Determine the [x, y] coordinate at the center of the cell enclosing the given text.  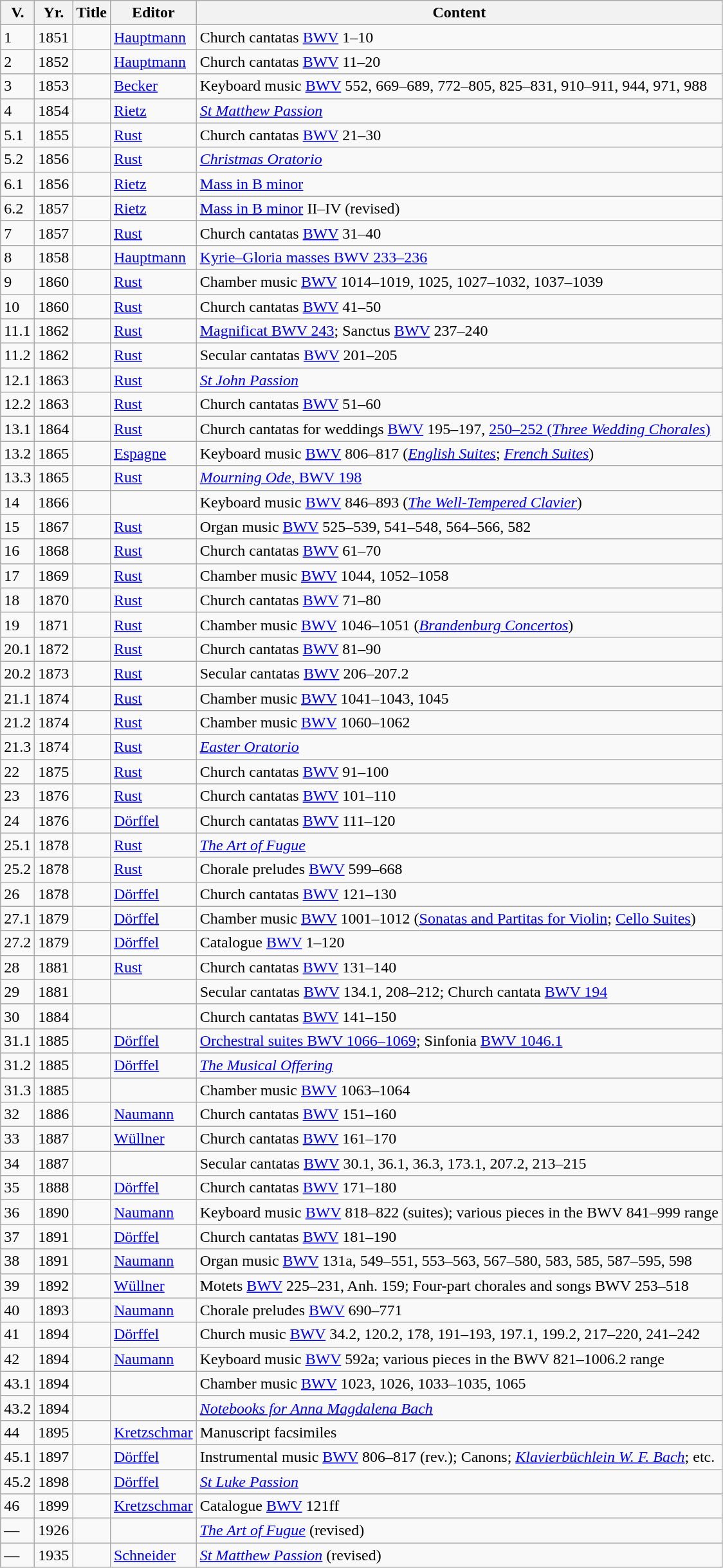
Becker [153, 86]
1893 [54, 1310]
Chamber music BWV 1044, 1052–1058 [459, 576]
31.3 [18, 1090]
Church cantatas BWV 71–80 [459, 600]
14 [18, 502]
38 [18, 1261]
The Art of Fugue (revised) [459, 1531]
13.3 [18, 478]
8 [18, 257]
Kyrie–Gloria masses BWV 233–236 [459, 257]
Manuscript facsimiles [459, 1432]
19 [18, 624]
1 [18, 37]
1926 [54, 1531]
16 [18, 551]
1864 [54, 429]
Mass in B minor II–IV (revised) [459, 208]
1897 [54, 1457]
1884 [54, 1016]
Church cantatas BWV 101–110 [459, 796]
42 [18, 1359]
Content [459, 13]
Mourning Ode, BWV 198 [459, 478]
2 [18, 62]
5.2 [18, 160]
Title [91, 13]
26 [18, 894]
1890 [54, 1212]
22 [18, 772]
Notebooks for Anna Magdalena Bach [459, 1408]
Schneider [153, 1555]
17 [18, 576]
15 [18, 527]
1855 [54, 135]
Keyboard music BWV 592a; various pieces in the BWV 821–1006.2 range [459, 1359]
6.2 [18, 208]
Church cantatas BWV 11–20 [459, 62]
33 [18, 1139]
28 [18, 967]
1867 [54, 527]
1873 [54, 673]
1854 [54, 111]
Church cantatas BWV 51–60 [459, 405]
37 [18, 1237]
1875 [54, 772]
Chorale preludes BWV 599–668 [459, 870]
The Musical Offering [459, 1065]
Yr. [54, 13]
1870 [54, 600]
5.1 [18, 135]
Orchestral suites BWV 1066–1069; Sinfonia BWV 1046.1 [459, 1041]
11.2 [18, 356]
Catalogue BWV 1–120 [459, 943]
44 [18, 1432]
25.2 [18, 870]
36 [18, 1212]
20.1 [18, 649]
Chamber music BWV 1063–1064 [459, 1090]
32 [18, 1115]
1858 [54, 257]
23 [18, 796]
21.3 [18, 747]
1892 [54, 1286]
13.1 [18, 429]
20.2 [18, 673]
Magnificat BWV 243; Sanctus BWV 237–240 [459, 331]
Motets BWV 225–231, Anh. 159; Four-part chorales and songs BWV 253–518 [459, 1286]
Catalogue BWV 121ff [459, 1506]
Church cantatas BWV 41–50 [459, 307]
Church cantatas BWV 91–100 [459, 772]
24 [18, 821]
12.2 [18, 405]
Secular cantatas BWV 206–207.2 [459, 673]
40 [18, 1310]
11.1 [18, 331]
1868 [54, 551]
St Matthew Passion [459, 111]
12.1 [18, 380]
St Luke Passion [459, 1481]
25.1 [18, 845]
1899 [54, 1506]
Church cantatas BWV 141–150 [459, 1016]
Church cantatas for weddings BWV 195–197, 250–252 (Three Wedding Chorales) [459, 429]
Chamber music BWV 1041–1043, 1045 [459, 698]
30 [18, 1016]
Chorale preludes BWV 690–771 [459, 1310]
1853 [54, 86]
1898 [54, 1481]
Church music BWV 34.2, 120.2, 178, 191–193, 197.1, 199.2, 217–220, 241–242 [459, 1335]
Keyboard music BWV 818–822 (suites); various pieces in the BWV 841–999 range [459, 1212]
35 [18, 1188]
St Matthew Passion (revised) [459, 1555]
Keyboard music BWV 806–817 (English Suites; French Suites) [459, 453]
Church cantatas BWV 131–140 [459, 967]
Church cantatas BWV 161–170 [459, 1139]
1852 [54, 62]
Church cantatas BWV 21–30 [459, 135]
27.1 [18, 918]
Chamber music BWV 1046–1051 (Brandenburg Concertos) [459, 624]
Easter Oratorio [459, 747]
Editor [153, 13]
Chamber music BWV 1001–1012 (Sonatas and Partitas for Violin; Cello Suites) [459, 918]
1851 [54, 37]
Keyboard music BWV 846–893 (The Well-Tempered Clavier) [459, 502]
Espagne [153, 453]
10 [18, 307]
18 [18, 600]
29 [18, 992]
Church cantatas BWV 111–120 [459, 821]
4 [18, 111]
Secular cantatas BWV 30.1, 36.1, 36.3, 173.1, 207.2, 213–215 [459, 1163]
Secular cantatas BWV 134.1, 208–212; Church cantata BWV 194 [459, 992]
1871 [54, 624]
Church cantatas BWV 181–190 [459, 1237]
34 [18, 1163]
1895 [54, 1432]
Church cantatas BWV 81–90 [459, 649]
Church cantatas BWV 171–180 [459, 1188]
St John Passion [459, 380]
3 [18, 86]
1872 [54, 649]
6.1 [18, 184]
1935 [54, 1555]
41 [18, 1335]
31.2 [18, 1065]
Christmas Oratorio [459, 160]
27.2 [18, 943]
45.1 [18, 1457]
43.1 [18, 1383]
Chamber music BWV 1060–1062 [459, 723]
Church cantatas BWV 151–160 [459, 1115]
9 [18, 282]
Chamber music BWV 1023, 1026, 1033–1035, 1065 [459, 1383]
Church cantatas BWV 31–40 [459, 233]
Organ music BWV 525–539, 541–548, 564–566, 582 [459, 527]
1869 [54, 576]
13.2 [18, 453]
Church cantatas BWV 1–10 [459, 37]
43.2 [18, 1408]
21.2 [18, 723]
Mass in B minor [459, 184]
Organ music BWV 131a, 549–551, 553–563, 567–580, 583, 585, 587–595, 598 [459, 1261]
1866 [54, 502]
7 [18, 233]
Chamber music BWV 1014–1019, 1025, 1027–1032, 1037–1039 [459, 282]
Instrumental music BWV 806–817 (rev.); Canons; Klavierbüchlein W. F. Bach; etc. [459, 1457]
21.1 [18, 698]
Keyboard music BWV 552, 669–689, 772–805, 825–831, 910–911, 944, 971, 988 [459, 86]
1888 [54, 1188]
V. [18, 13]
46 [18, 1506]
Church cantatas BWV 61–70 [459, 551]
31.1 [18, 1041]
The Art of Fugue [459, 845]
45.2 [18, 1481]
Church cantatas BWV 121–130 [459, 894]
1886 [54, 1115]
39 [18, 1286]
Secular cantatas BWV 201–205 [459, 356]
